Return the [X, Y] coordinate for the center point of the cell that contains the specified text.  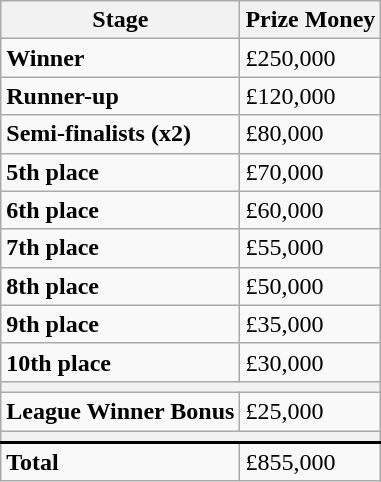
Prize Money [310, 20]
5th place [120, 172]
£60,000 [310, 210]
£250,000 [310, 58]
£120,000 [310, 96]
10th place [120, 362]
Winner [120, 58]
9th place [120, 324]
Stage [120, 20]
8th place [120, 286]
6th place [120, 210]
£25,000 [310, 411]
£80,000 [310, 134]
£70,000 [310, 172]
£35,000 [310, 324]
£30,000 [310, 362]
£55,000 [310, 248]
7th place [120, 248]
Runner-up [120, 96]
£855,000 [310, 462]
Total [120, 462]
Semi-finalists (x2) [120, 134]
League Winner Bonus [120, 411]
£50,000 [310, 286]
